Scan for the cell matching the given text and deliver its [x, y] coordinate at center. 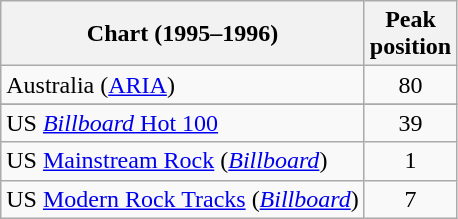
7 [410, 199]
Chart (1995–1996) [183, 34]
US Modern Rock Tracks (Billboard) [183, 199]
39 [410, 123]
US Billboard Hot 100 [183, 123]
Peakposition [410, 34]
1 [410, 161]
Australia (ARIA) [183, 85]
US Mainstream Rock (Billboard) [183, 161]
80 [410, 85]
